Extract the (x, y) coordinate from the center of the cell holding the provided text.  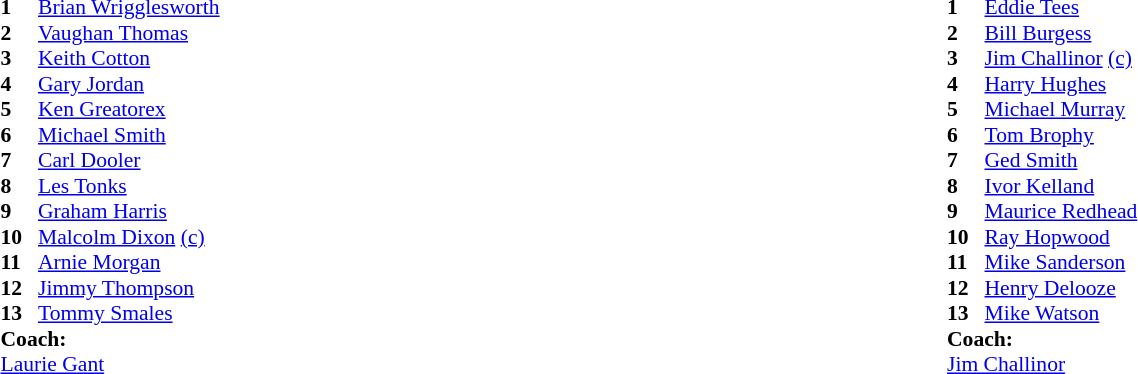
Jimmy Thompson (129, 288)
Mike Sanderson (1060, 263)
Graham Harris (129, 211)
Michael Murray (1060, 109)
Mike Watson (1060, 313)
Ray Hopwood (1060, 237)
Ged Smith (1060, 161)
Gary Jordan (129, 84)
Malcolm Dixon (c) (129, 237)
Keith Cotton (129, 59)
Tommy Smales (129, 313)
Vaughan Thomas (129, 33)
Michael Smith (129, 135)
Tom Brophy (1060, 135)
Maurice Redhead (1060, 211)
Les Tonks (129, 186)
Bill Burgess (1060, 33)
Henry Delooze (1060, 288)
Jim Challinor (c) (1060, 59)
Carl Dooler (129, 161)
Harry Hughes (1060, 84)
Ken Greatorex (129, 109)
Arnie Morgan (129, 263)
Ivor Kelland (1060, 186)
